Capture the cell that displays the provided text and extract its (x, y) central coordinate. 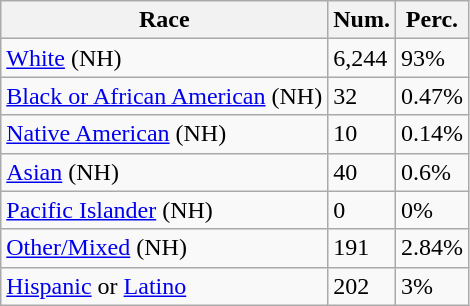
10 (362, 134)
0.6% (432, 172)
2.84% (432, 248)
Native American (NH) (164, 134)
Race (164, 20)
Black or African American (NH) (164, 96)
3% (432, 286)
191 (362, 248)
Asian (NH) (164, 172)
White (NH) (164, 58)
32 (362, 96)
0.14% (432, 134)
0 (362, 210)
0% (432, 210)
Pacific Islander (NH) (164, 210)
202 (362, 286)
Hispanic or Latino (164, 286)
6,244 (362, 58)
93% (432, 58)
40 (362, 172)
Num. (362, 20)
Other/Mixed (NH) (164, 248)
0.47% (432, 96)
Perc. (432, 20)
